Locate the cell with the specified text and output its (x, y) center coordinate. 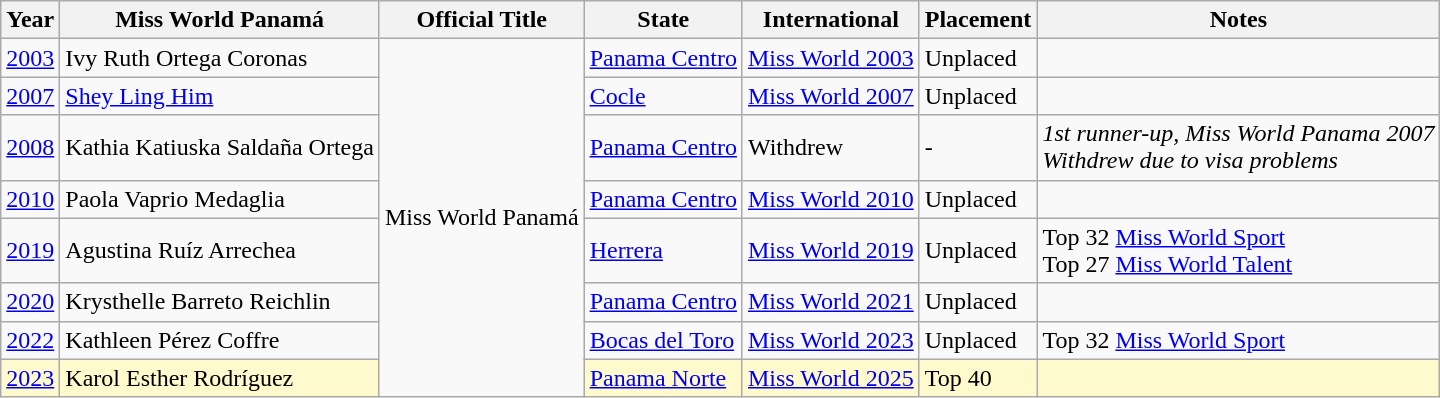
2008 (30, 148)
Shey Ling Him (220, 96)
Kathia Katiuska Saldaña Ortega (220, 148)
Miss World 2025 (830, 378)
Bocas del Toro (663, 340)
Miss World 2019 (830, 250)
Official Title (482, 20)
1st runner-up, Miss World Panama 2007Withdrew due to visa problems (1238, 148)
2020 (30, 302)
2023 (30, 378)
Miss World 2021 (830, 302)
Panama Norte (663, 378)
Miss World 2003 (830, 58)
2007 (30, 96)
Cocle (663, 96)
Top 32 Miss World SportTop 27 Miss World Talent (1238, 250)
2022 (30, 340)
Agustina Ruíz Arrechea (220, 250)
State (663, 20)
Placement (978, 20)
Miss World 2007 (830, 96)
Kathleen Pérez Coffre (220, 340)
Karol Esther Rodríguez (220, 378)
Ivy Ruth Ortega Coronas (220, 58)
Krysthelle Barreto Reichlin (220, 302)
2010 (30, 199)
Top 32 Miss World Sport (1238, 340)
Top 40 (978, 378)
International (830, 20)
Year (30, 20)
Notes (1238, 20)
Miss World 2023 (830, 340)
Paola Vaprio Medaglia (220, 199)
Miss World 2010 (830, 199)
Withdrew (830, 148)
- (978, 148)
2019 (30, 250)
2003 (30, 58)
Herrera (663, 250)
